Scan for the cell matching the given text and deliver its (X, Y) coordinate at center. 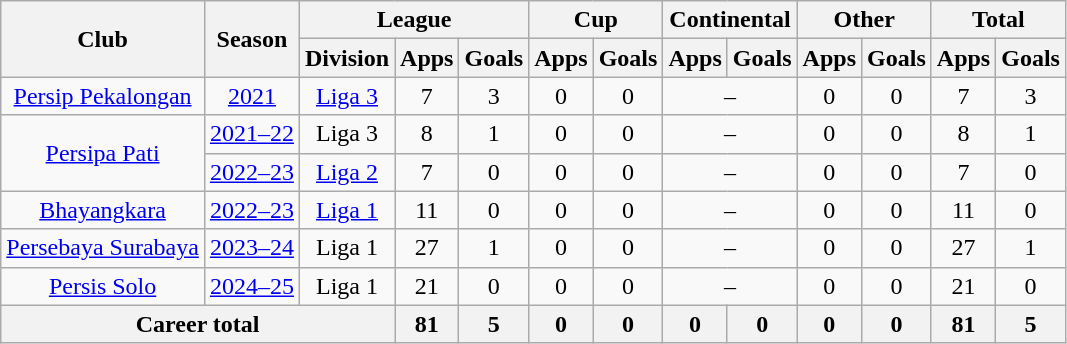
2021–22 (252, 134)
2024–25 (252, 286)
Persipa Pati (103, 153)
Season (252, 39)
Continental (730, 20)
Total (998, 20)
Club (103, 39)
Persis Solo (103, 286)
Bhayangkara (103, 210)
Career total (198, 324)
Other (864, 20)
Division (346, 58)
2023–24 (252, 248)
Cup (596, 20)
League (414, 20)
Persip Pekalongan (103, 96)
Persebaya Surabaya (103, 248)
Liga 2 (346, 172)
2021 (252, 96)
